Provide the [X, Y] coordinate of the cell's center where the given text is located.  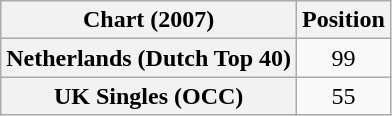
Chart (2007) [149, 20]
Position [344, 20]
UK Singles (OCC) [149, 96]
99 [344, 58]
55 [344, 96]
Netherlands (Dutch Top 40) [149, 58]
